Determine the (x, y) coordinate at the center of the cell enclosing the given text.  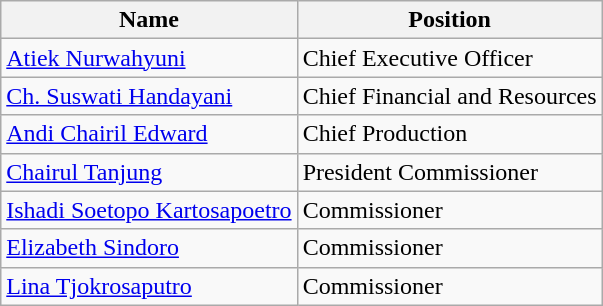
Andi Chairil Edward (149, 134)
Ch. Suswati Handayani (149, 96)
Name (149, 20)
Chief Executive Officer (450, 58)
Lina Tjokrosaputro (149, 286)
Atiek Nurwahyuni (149, 58)
Position (450, 20)
Chief Production (450, 134)
Ishadi Soetopo Kartosapoetro (149, 210)
Chairul Tanjung (149, 172)
President Commissioner (450, 172)
Elizabeth Sindoro (149, 248)
Chief Financial and Resources (450, 96)
